For the text-containing cell, return its midpoint in (x, y) coordinate format. 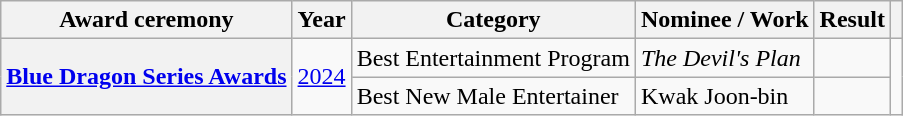
Best Entertainment Program (493, 58)
Year (322, 20)
Result (852, 20)
Best New Male Entertainer (493, 96)
Award ceremony (146, 20)
The Devil's Plan (724, 58)
2024 (322, 77)
Blue Dragon Series Awards (146, 77)
Nominee / Work (724, 20)
Category (493, 20)
Kwak Joon-bin (724, 96)
